Return the [x, y] coordinate for the center point of the cell that contains the specified text.  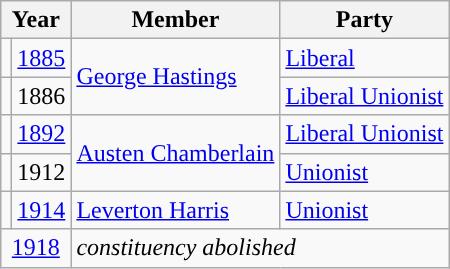
Party [364, 20]
Year [36, 20]
1886 [42, 96]
Leverton Harris [176, 210]
1885 [42, 58]
1892 [42, 134]
Member [176, 20]
constituency abolished [260, 248]
George Hastings [176, 77]
Liberal [364, 58]
Austen Chamberlain [176, 153]
1912 [42, 172]
1918 [36, 248]
1914 [42, 210]
